Extract the [x, y] coordinate from the center of the cell holding the provided text.  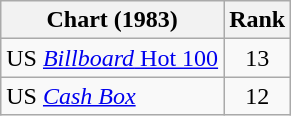
US Cash Box [112, 96]
12 [258, 96]
US Billboard Hot 100 [112, 58]
Chart (1983) [112, 20]
13 [258, 58]
Rank [258, 20]
